Locate the cell with the specified text and output its (X, Y) center coordinate. 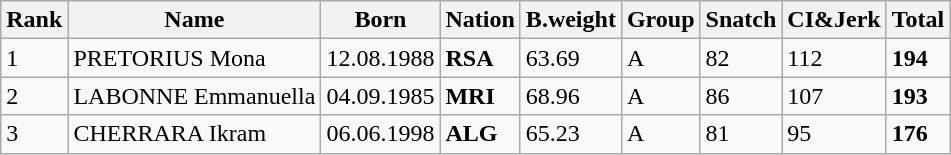
176 (918, 134)
06.06.1998 (380, 134)
63.69 (570, 58)
95 (834, 134)
194 (918, 58)
RSA (480, 58)
CI&Jerk (834, 20)
68.96 (570, 96)
Nation (480, 20)
65.23 (570, 134)
86 (741, 96)
CHERRARA Ikram (194, 134)
Snatch (741, 20)
107 (834, 96)
MRI (480, 96)
193 (918, 96)
82 (741, 58)
81 (741, 134)
1 (34, 58)
LABONNE Emmanuella (194, 96)
Group (660, 20)
112 (834, 58)
Born (380, 20)
2 (34, 96)
ALG (480, 134)
04.09.1985 (380, 96)
Name (194, 20)
PRETORIUS Mona (194, 58)
Rank (34, 20)
3 (34, 134)
12.08.1988 (380, 58)
Total (918, 20)
B.weight (570, 20)
